Scan for the cell matching the given text and deliver its (X, Y) coordinate at center. 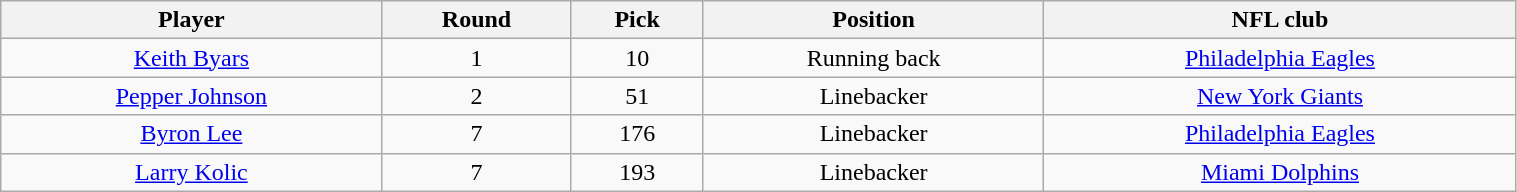
1 (476, 58)
Miami Dolphins (1280, 172)
Pick (637, 20)
Round (476, 20)
2 (476, 96)
176 (637, 134)
New York Giants (1280, 96)
10 (637, 58)
Byron Lee (192, 134)
Larry Kolic (192, 172)
51 (637, 96)
Position (874, 20)
193 (637, 172)
NFL club (1280, 20)
Running back (874, 58)
Player (192, 20)
Keith Byars (192, 58)
Pepper Johnson (192, 96)
